Output the (x, y) coordinate of the center of the cell containing the given text.  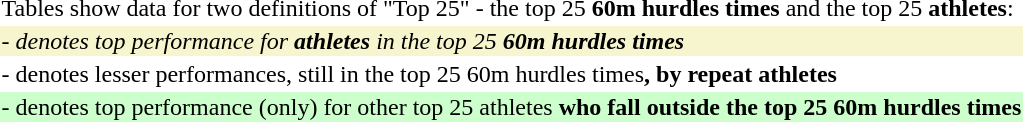
- denotes lesser performances, still in the top 25 60m hurdles times, by repeat athletes (512, 74)
- denotes top performance for athletes in the top 25 60m hurdles times (512, 41)
- denotes top performance (only) for other top 25 athletes who fall outside the top 25 60m hurdles times (512, 107)
